Provide the [x, y] coordinate of the cell's center where the given text is located.  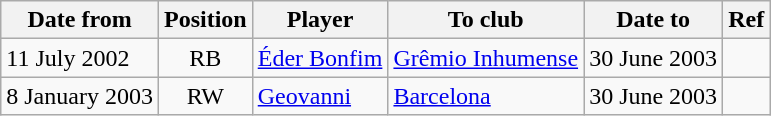
Date to [654, 20]
Player [320, 20]
8 January 2003 [80, 96]
Ref [746, 20]
RW [205, 96]
Geovanni [320, 96]
Date from [80, 20]
Éder Bonfim [320, 58]
RB [205, 58]
11 July 2002 [80, 58]
Barcelona [486, 96]
Position [205, 20]
Grêmio Inhumense [486, 58]
To club [486, 20]
